Identify which cell holds the provided text, then report its [x, y] central coordinate. 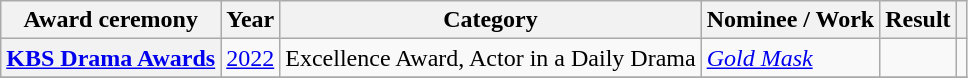
2022 [250, 58]
Award ceremony [111, 20]
Category [490, 20]
Gold Mask [790, 58]
Result [918, 20]
Nominee / Work [790, 20]
Year [250, 20]
Excellence Award, Actor in a Daily Drama [490, 58]
KBS Drama Awards [111, 58]
